Return (X, Y) of the center of cell containing provided text 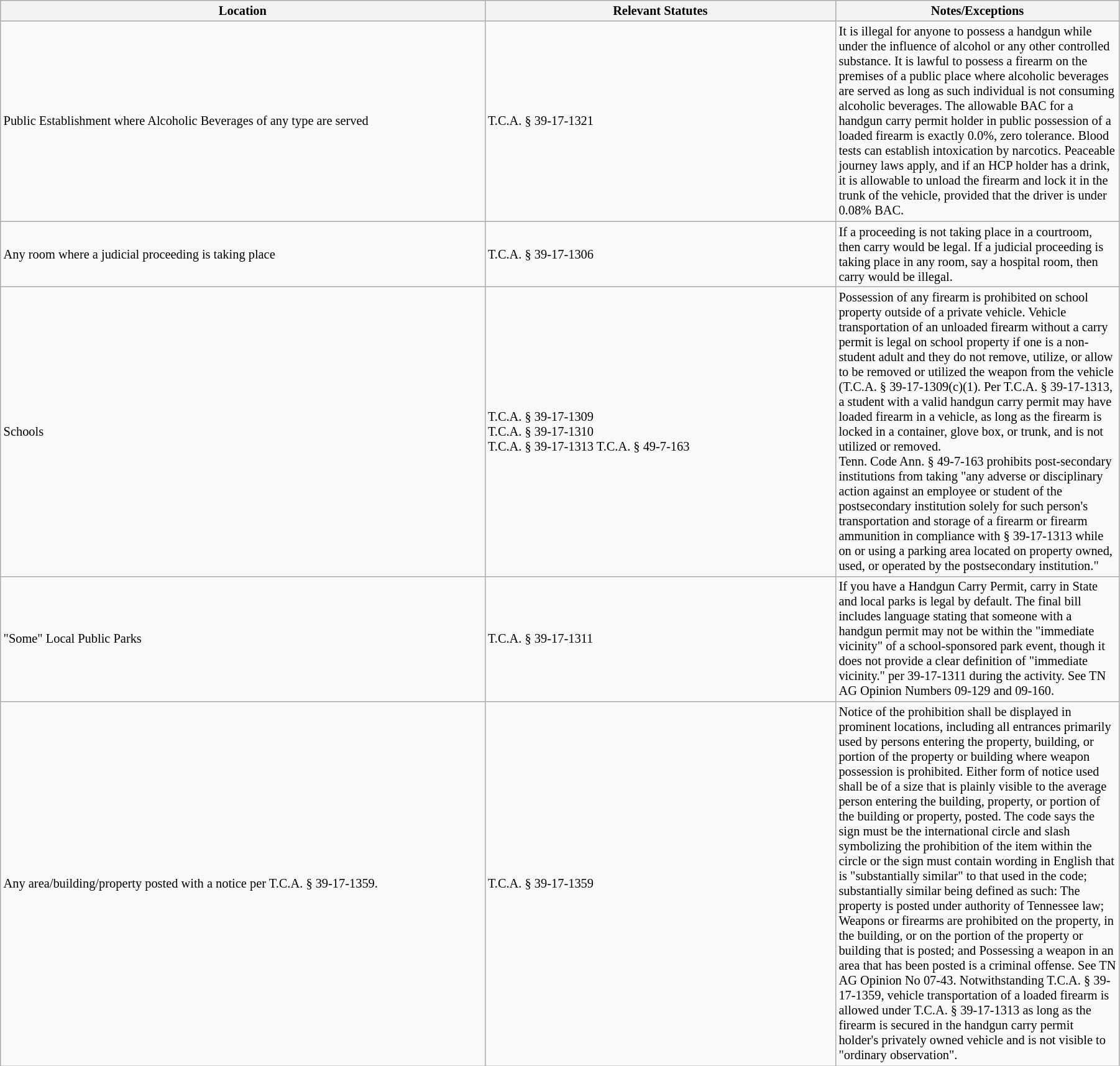
Relevant Statutes (660, 11)
T.C.A. § 39-17-1359 (660, 884)
T.C.A. § 39-17-1321 (660, 121)
Schools (242, 431)
T.C.A. § 39-17-1309T.C.A. § 39-17-1310T.C.A. § 39-17-1313 T.C.A. § 49-7-163 (660, 431)
Public Establishment where Alcoholic Beverages of any type are served (242, 121)
Notes/Exceptions (978, 11)
Any area/building/property posted with a notice per T.C.A. § 39-17-1359. (242, 884)
"Some" Local Public Parks (242, 639)
T.C.A. § 39-17-1311 (660, 639)
Location (242, 11)
Any room where a judicial proceeding is taking place (242, 254)
T.C.A. § 39-17-1306 (660, 254)
